Pinpoint the cell where the given text exists, returning its [x, y] midpoint coordinate. 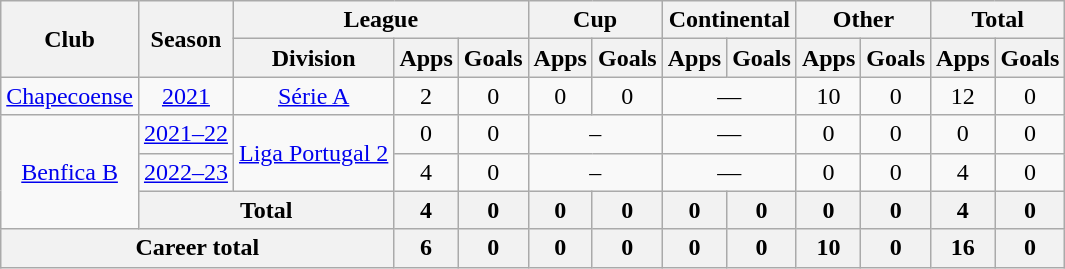
Série A [313, 96]
Season [186, 39]
6 [426, 248]
2021 [186, 96]
Club [70, 39]
Other [863, 20]
2021–22 [186, 134]
2 [426, 96]
League [380, 20]
Continental [729, 20]
Benfica B [70, 172]
Chapecoense [70, 96]
Cup [595, 20]
Division [313, 58]
Career total [198, 248]
12 [963, 96]
16 [963, 248]
Liga Portugal 2 [313, 153]
2022–23 [186, 172]
